Pinpoint the cell where the given text exists, returning its (x, y) midpoint coordinate. 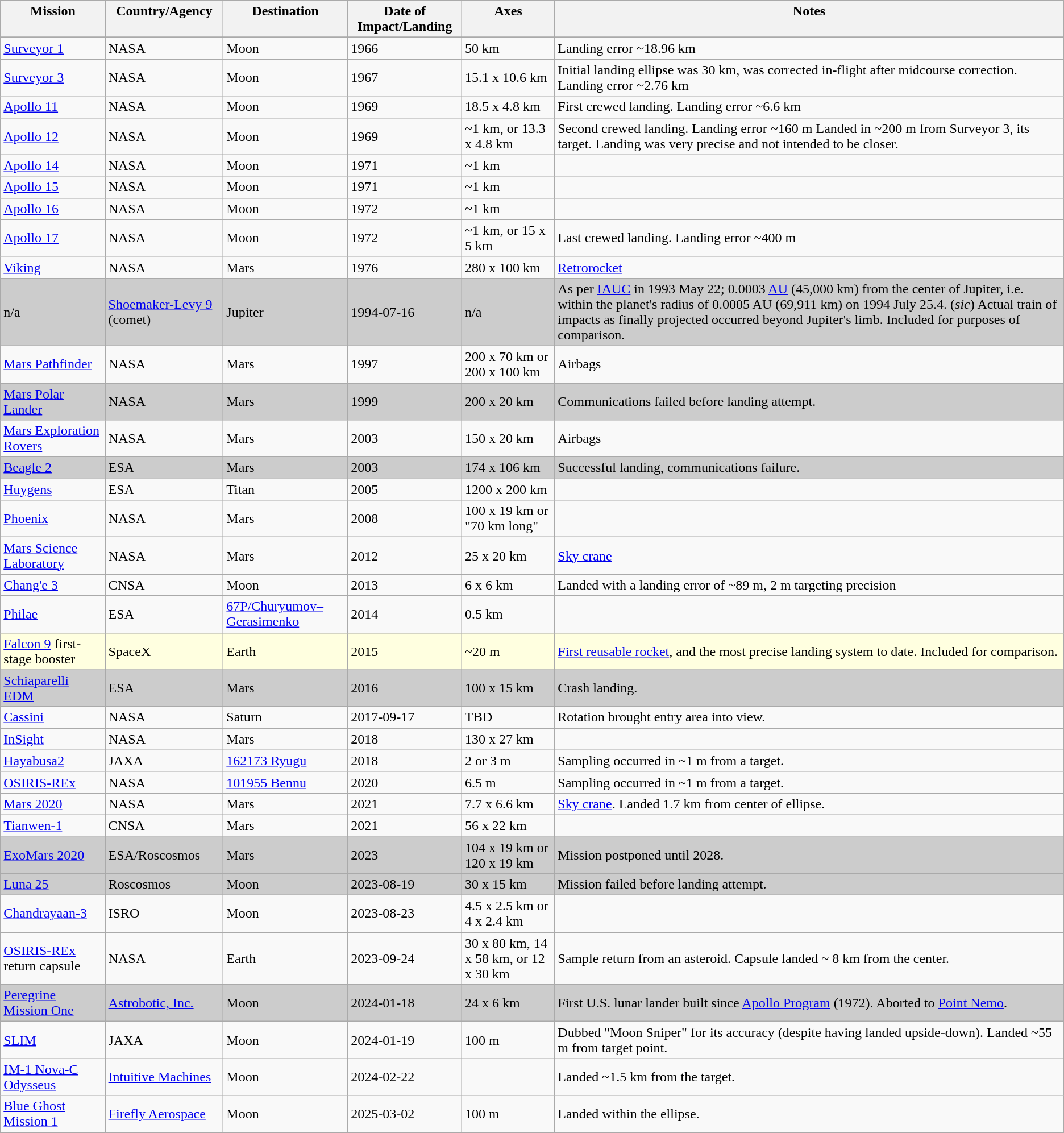
Chang'e 3 (53, 585)
1976 (405, 267)
Mission (53, 19)
Mars 2020 (53, 804)
OSIRIS-REx return capsule (53, 958)
2013 (405, 585)
Chandrayaan-3 (53, 914)
Schiaparelli EDM (53, 688)
ISRO (164, 914)
Rotation brought entry area into view. (809, 717)
InSight (53, 739)
Date of Impact/Landing (405, 19)
1200 x 200 km (508, 489)
Dubbed "Moon Sniper" for its accuracy (despite having landed upside-down). Landed ~55 m from target point. (809, 1040)
Viking (53, 267)
Last crewed landing. Landing error ~400 m (809, 238)
Blue Ghost Mission 1 (53, 1114)
Landed ~1.5 km from the target. (809, 1077)
2024-01-18 (405, 1003)
Jupiter (285, 312)
ExoMars 2020 (53, 855)
Axes (508, 19)
2008 (405, 518)
25 x 20 km (508, 556)
IM-1 Nova-C Odysseus (53, 1077)
2005 (405, 489)
30 x 80 km, 14 x 58 km, or 12 x 30 km (508, 958)
SLIM (53, 1040)
Landed within the ellipse. (809, 1114)
2017-09-17 (405, 717)
6.5 m (508, 782)
Intuitive Machines (164, 1077)
2023 (405, 855)
Apollo 15 (53, 187)
200 x 70 km or 200 x 100 km (508, 364)
100 x 19 km or "70 km long" (508, 518)
2016 (405, 688)
ESA/Roscosmos (164, 855)
2025-03-02 (405, 1114)
67P/Churyumov–Gerasimenko (285, 614)
First reusable rocket, and the most precise landing system to date. Included for comparison. (809, 651)
2015 (405, 651)
Apollo 17 (53, 238)
Landed with a landing error of ~89 m, 2 m targeting precision (809, 585)
Apollo 11 (53, 107)
Retrorocket (809, 267)
56 x 22 km (508, 825)
Successful landing, communications failure. (809, 468)
Sky crane (809, 556)
Roscosmos (164, 885)
Mars Polar Lander (53, 401)
15.1 x 10.6 km (508, 77)
1966 (405, 48)
Initial landing ellipse was 30 km, was corrected in-flight after midcourse correction. Landing error ~2.76 km (809, 77)
101955 Bennu (285, 782)
Mission failed before landing attempt. (809, 885)
Mars Pathfinder (53, 364)
Apollo 14 (53, 165)
174 x 106 km (508, 468)
130 x 27 km (508, 739)
Falcon 9 first-stage booster (53, 651)
Hayabusa2 (53, 761)
Apollo 12 (53, 136)
1967 (405, 77)
24 x 6 km (508, 1003)
2024-01-19 (405, 1040)
2023-08-23 (405, 914)
Peregrine Mission One (53, 1003)
Destination (285, 19)
Second crewed landing. Landing error ~160 m Landed in ~200 m from Surveyor 3, its target. Landing was very precise and not intended to be closer. (809, 136)
Landing error ~18.96 km (809, 48)
2020 (405, 782)
Sky crane. Landed 1.7 km from center of ellipse. (809, 804)
2023-08-19 (405, 885)
150 x 20 km (508, 439)
Luna 25 (53, 885)
Cassini (53, 717)
Communications failed before landing attempt. (809, 401)
Crash landing. (809, 688)
~1 km, or 13.3 x 4.8 km (508, 136)
0.5 km (508, 614)
162173 Ryugu (285, 761)
Mars Exploration Rovers (53, 439)
Firefly Aerospace (164, 1114)
First U.S. lunar lander built since Apollo Program (1972). Aborted to Point Nemo. (809, 1003)
1997 (405, 364)
SpaceX (164, 651)
Shoemaker-Levy 9 (comet) (164, 312)
30 x 15 km (508, 885)
Notes (809, 19)
Phoenix (53, 518)
2014 (405, 614)
First crewed landing. Landing error ~6.6 km (809, 107)
Country/Agency (164, 19)
~1 km, or 15 x 5 km (508, 238)
1994-07-16 (405, 312)
2012 (405, 556)
Titan (285, 489)
Surveyor 1 (53, 48)
200 x 20 km (508, 401)
4.5 x 2.5 km or 4 x 2.4 km (508, 914)
50 km (508, 48)
18.5 x 4.8 km (508, 107)
Saturn (285, 717)
~20 m (508, 651)
Surveyor 3 (53, 77)
280 x 100 km (508, 267)
1999 (405, 401)
100 x 15 km (508, 688)
Beagle 2 (53, 468)
OSIRIS-REx (53, 782)
6 x 6 km (508, 585)
Philae (53, 614)
TBD (508, 717)
2024-02-22 (405, 1077)
Mars Science Laboratory (53, 556)
2023-09-24 (405, 958)
Apollo 16 (53, 209)
Mission postponed until 2028. (809, 855)
Tianwen-1 (53, 825)
2 or 3 m (508, 761)
Huygens (53, 489)
7.7 x 6.6 km (508, 804)
Astrobotic, Inc. (164, 1003)
Sample return from an asteroid. Capsule landed ~ 8 km from the center. (809, 958)
104 x 19 km or 120 x 19 km (508, 855)
